Find where the given text appears and provide that cell's center as (x, y) coordinate. 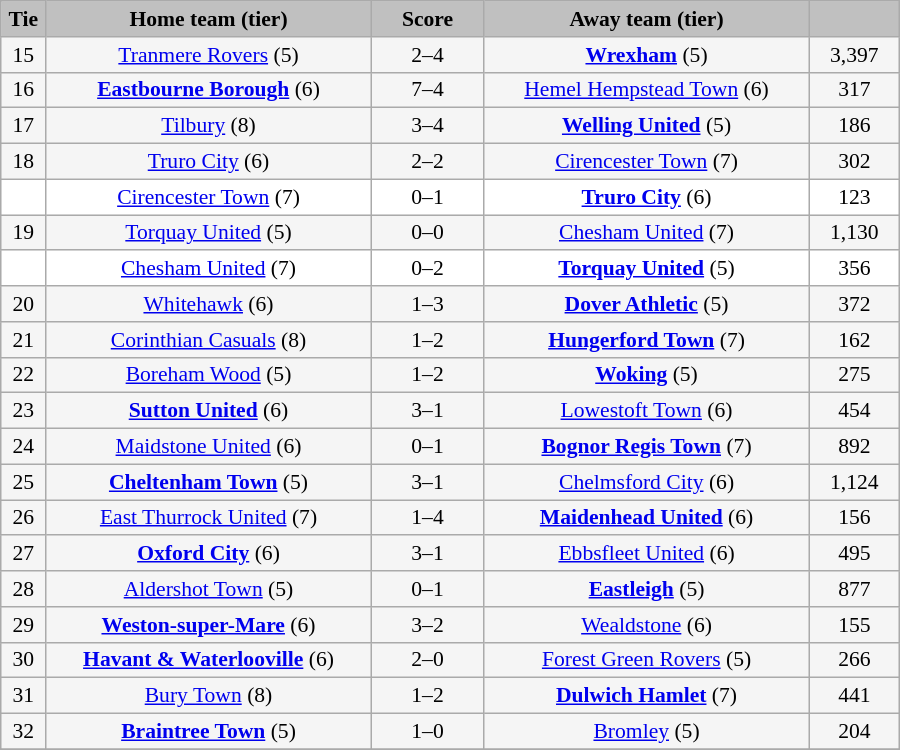
Maidstone United (6) (209, 447)
Woking (5) (647, 375)
Tranmere Rovers (5) (209, 55)
Corinthian Casuals (8) (209, 340)
Braintree Town (5) (209, 732)
3–4 (427, 126)
Havant & Waterlooville (6) (209, 660)
3–2 (427, 625)
Ebbsfleet United (6) (647, 554)
24 (24, 447)
19 (24, 233)
Home team (tier) (209, 19)
441 (854, 696)
17 (24, 126)
31 (24, 696)
372 (854, 304)
1–3 (427, 304)
Forest Green Rovers (5) (647, 660)
Dover Athletic (5) (647, 304)
1,130 (854, 233)
892 (854, 447)
Dulwich Hamlet (7) (647, 696)
123 (854, 197)
Eastleigh (5) (647, 589)
877 (854, 589)
Wrexham (5) (647, 55)
Tie (24, 19)
22 (24, 375)
29 (24, 625)
495 (854, 554)
Chelmsford City (6) (647, 482)
302 (854, 162)
18 (24, 162)
Boreham Wood (5) (209, 375)
2–0 (427, 660)
Maidenhead United (6) (647, 518)
21 (24, 340)
3,397 (854, 55)
20 (24, 304)
23 (24, 411)
16 (24, 90)
1–0 (427, 732)
Score (427, 19)
East Thurrock United (7) (209, 518)
Aldershot Town (5) (209, 589)
27 (24, 554)
454 (854, 411)
Eastbourne Borough (6) (209, 90)
356 (854, 269)
Hemel Hempstead Town (6) (647, 90)
204 (854, 732)
Weston-super-Mare (6) (209, 625)
0–2 (427, 269)
2–2 (427, 162)
Sutton United (6) (209, 411)
Oxford City (6) (209, 554)
0–0 (427, 233)
Tilbury (8) (209, 126)
Lowestoft Town (6) (647, 411)
Cheltenham Town (5) (209, 482)
156 (854, 518)
32 (24, 732)
28 (24, 589)
1–4 (427, 518)
Bury Town (8) (209, 696)
275 (854, 375)
317 (854, 90)
155 (854, 625)
Welling United (5) (647, 126)
Bromley (5) (647, 732)
Whitehawk (6) (209, 304)
1,124 (854, 482)
162 (854, 340)
15 (24, 55)
2–4 (427, 55)
Wealdstone (6) (647, 625)
Bognor Regis Town (7) (647, 447)
186 (854, 126)
26 (24, 518)
266 (854, 660)
Hungerford Town (7) (647, 340)
Away team (tier) (647, 19)
30 (24, 660)
25 (24, 482)
7–4 (427, 90)
